Detect which cell encompasses the target text, then output its [X, Y] center coordinate. 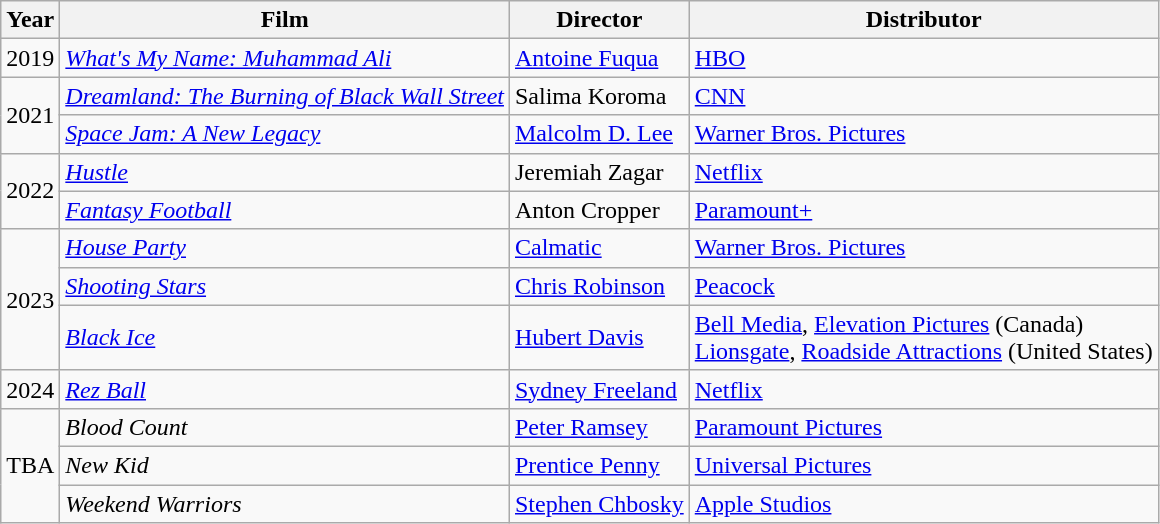
New Kid [285, 465]
Rez Ball [285, 389]
Stephen Chbosky [599, 503]
Peter Ramsey [599, 427]
Malcolm D. Lee [599, 134]
Salima Koroma [599, 96]
2021 [30, 115]
Sydney Freeland [599, 389]
Anton Cropper [599, 210]
CNN [924, 96]
Jeremiah Zagar [599, 172]
Film [285, 20]
Weekend Warriors [285, 503]
Fantasy Football [285, 210]
Dreamland: The Burning of Black Wall Street [285, 96]
TBA [30, 465]
Antoine Fuqua [599, 58]
Peacock [924, 286]
Apple Studios [924, 503]
Blood Count [285, 427]
2019 [30, 58]
2022 [30, 191]
Hustle [285, 172]
2023 [30, 300]
Shooting Stars [285, 286]
Chris Robinson [599, 286]
Universal Pictures [924, 465]
Paramount+ [924, 210]
Director [599, 20]
Year [30, 20]
2024 [30, 389]
Bell Media, Elevation Pictures (Canada) Lionsgate, Roadside Attractions (United States) [924, 338]
Paramount Pictures [924, 427]
Black Ice [285, 338]
Prentice Penny [599, 465]
Hubert Davis [599, 338]
Space Jam: A New Legacy [285, 134]
Distributor [924, 20]
HBO [924, 58]
Calmatic [599, 248]
What's My Name: Muhammad Ali [285, 58]
House Party [285, 248]
